Output the [x, y] coordinate of the center of the cell containing the given text.  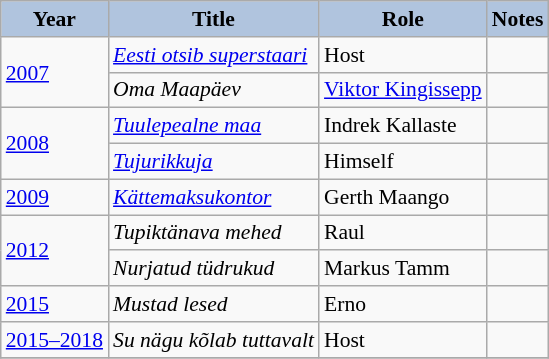
Tupiktänava mehed [214, 233]
2008 [54, 144]
Erno [403, 304]
Mustad lesed [214, 304]
Role [403, 19]
Indrek Kallaste [403, 126]
Oma Maapäev [214, 90]
2015–2018 [54, 340]
Himself [403, 162]
Su nägu kõlab tuttavalt [214, 340]
Raul [403, 233]
2007 [54, 72]
Kättemaksukontor [214, 197]
2009 [54, 197]
2012 [54, 250]
Tuulepealne maa [214, 126]
Gerth Maango [403, 197]
Notes [518, 19]
Markus Tamm [403, 269]
Nurjatud tüdrukud [214, 269]
Tujurikkuja [214, 162]
2015 [54, 304]
Eesti otsib superstaari [214, 55]
Viktor Kingissepp [403, 90]
Title [214, 19]
Year [54, 19]
